Extract the [X, Y] coordinate from the center of the cell holding the provided text.  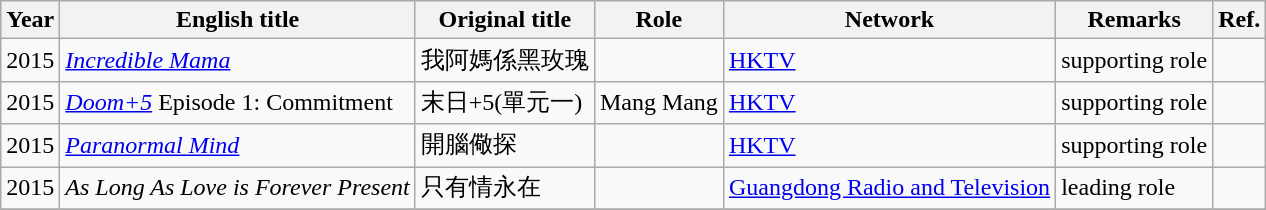
Role [658, 20]
開腦儆探 [504, 146]
Mang Mang [658, 102]
leading role [1134, 188]
只有情永在 [504, 188]
Remarks [1134, 20]
Ref. [1240, 20]
我阿媽係黑玫瑰 [504, 60]
Paranormal Mind [238, 146]
As Long As Love is Forever Present [238, 188]
末日+5(單元一) [504, 102]
Guangdong Radio and Television [889, 188]
Year [30, 20]
Original title [504, 20]
Network [889, 20]
Doom+5 Episode 1: Commitment [238, 102]
Incredible Mama [238, 60]
English title [238, 20]
